From the cell containing the given text, extract its center point as [X, Y] coordinate. 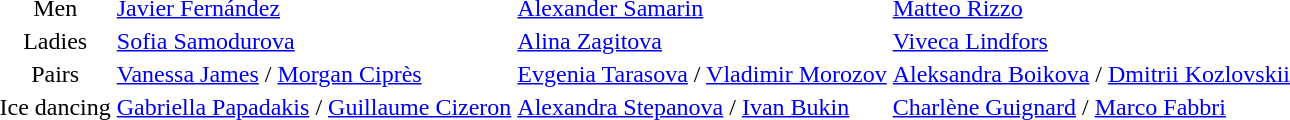
Evgenia Tarasova / Vladimir Morozov [702, 74]
Alina Zagitova [702, 41]
Vanessa James / Morgan Ciprès [314, 74]
Sofia Samodurova [314, 41]
